Determine the (X, Y) coordinate at the center of the cell enclosing the given text.  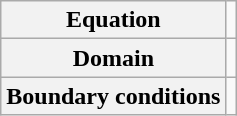
Domain (114, 58)
Equation (114, 20)
Boundary conditions (114, 96)
